Identify which cell holds the provided text, then report its [X, Y] central coordinate. 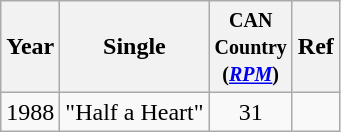
Single [134, 47]
CAN Country (RPM) [250, 47]
Ref [316, 47]
"Half a Heart" [134, 112]
Year [30, 47]
31 [250, 112]
1988 [30, 112]
